Find where the given text appears and provide that cell's center as [X, Y] coordinate. 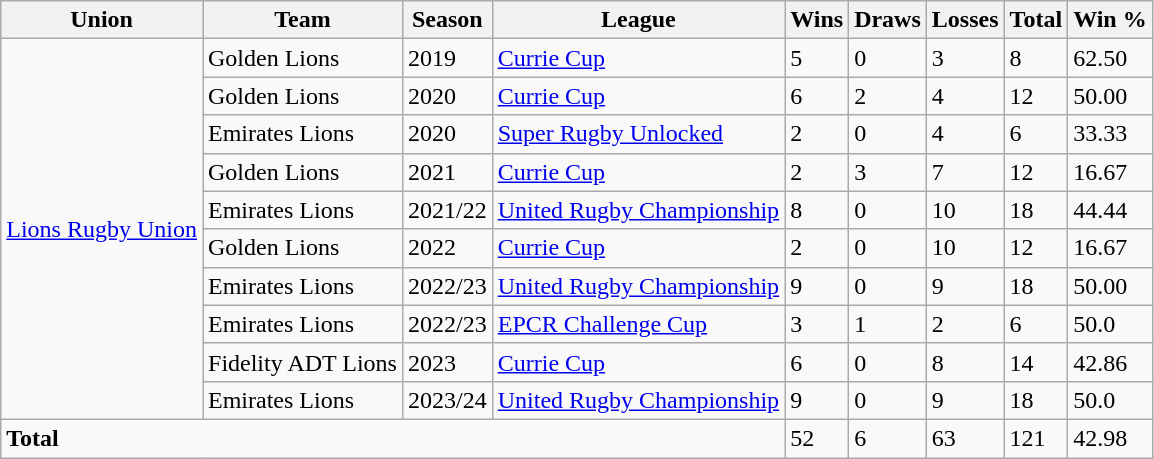
42.98 [1110, 438]
Win % [1110, 20]
44.44 [1110, 210]
League [638, 20]
2023 [447, 362]
Draws [888, 20]
63 [965, 438]
Team [302, 20]
62.50 [1110, 58]
Fidelity ADT Lions [302, 362]
2023/24 [447, 400]
Lions Rugby Union [102, 230]
2019 [447, 58]
5 [817, 58]
Season [447, 20]
42.86 [1110, 362]
Super Rugby Unlocked [638, 134]
14 [1036, 362]
2021 [447, 172]
1 [888, 324]
2021/22 [447, 210]
Union [102, 20]
52 [817, 438]
EPCR Challenge Cup [638, 324]
7 [965, 172]
121 [1036, 438]
Losses [965, 20]
Wins [817, 20]
33.33 [1110, 134]
2022 [447, 248]
